Provide the (X, Y) coordinate of the cell's center where the given text is located.  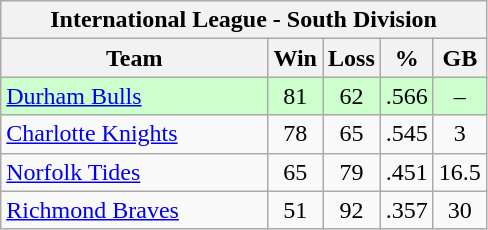
78 (296, 134)
Win (296, 58)
Loss (351, 58)
.357 (406, 210)
Richmond Braves (134, 210)
3 (460, 134)
GB (460, 58)
81 (296, 96)
51 (296, 210)
International League - South Division (244, 20)
16.5 (460, 172)
% (406, 58)
– (460, 96)
.451 (406, 172)
.566 (406, 96)
30 (460, 210)
.545 (406, 134)
Charlotte Knights (134, 134)
92 (351, 210)
Durham Bulls (134, 96)
62 (351, 96)
79 (351, 172)
Norfolk Tides (134, 172)
Team (134, 58)
